Pinpoint the cell where the given text exists, returning its [X, Y] midpoint coordinate. 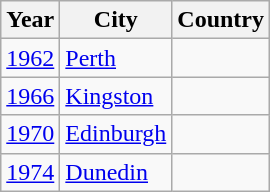
City [116, 20]
Kingston [116, 96]
Edinburgh [116, 134]
Perth [116, 58]
1966 [30, 96]
Dunedin [116, 172]
Country [221, 20]
1974 [30, 172]
1970 [30, 134]
Year [30, 20]
1962 [30, 58]
